From the cell containing the given text, extract its center point as (x, y) coordinate. 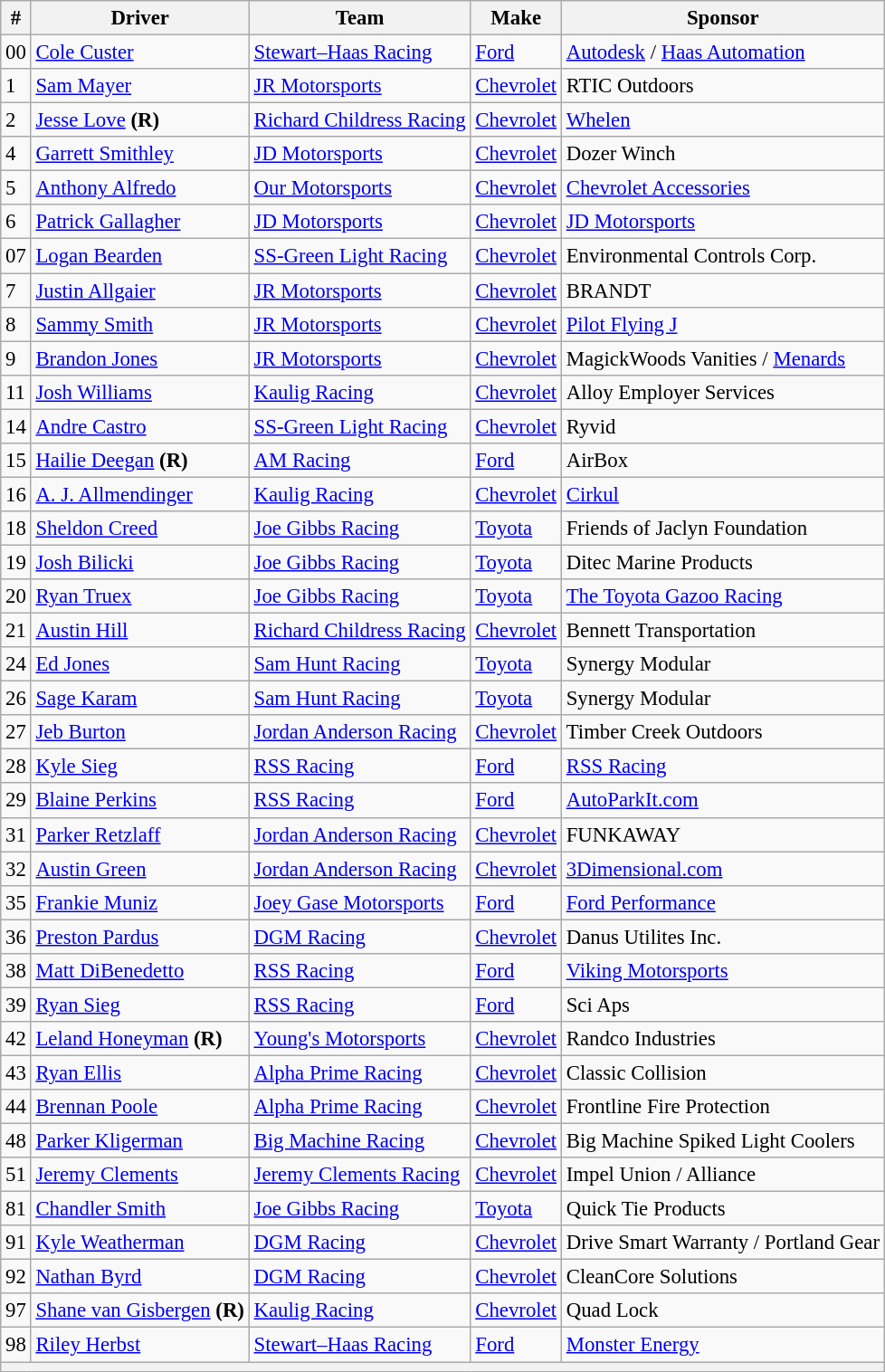
Drive Smart Warranty / Portland Gear (722, 1243)
Sammy Smith (139, 324)
Bennett Transportation (722, 631)
Sponsor (722, 18)
21 (16, 631)
AutoParkIt.com (722, 801)
48 (16, 1141)
11 (16, 392)
Whelen (722, 120)
81 (16, 1209)
CleanCore Solutions (722, 1277)
Ford Performance (722, 902)
Andre Castro (139, 426)
Team (360, 18)
Sheldon Creed (139, 529)
Hailie Deegan (R) (139, 461)
Frontline Fire Protection (722, 1107)
Danus Utilites Inc. (722, 937)
Garrett Smithley (139, 154)
91 (16, 1243)
98 (16, 1345)
Ditec Marine Products (722, 562)
Kyle Weatherman (139, 1243)
00 (16, 52)
Sam Mayer (139, 86)
38 (16, 971)
Anthony Alfredo (139, 188)
39 (16, 1005)
Patrick Gallagher (139, 222)
Leland Honeyman (R) (139, 1039)
Joey Gase Motorsports (360, 902)
Randco Industries (722, 1039)
RTIC Outdoors (722, 86)
Josh Williams (139, 392)
Frankie Muniz (139, 902)
Ryvid (722, 426)
Timber Creek Outdoors (722, 732)
5 (16, 188)
Ryan Sieg (139, 1005)
Nathan Byrd (139, 1277)
Cole Custer (139, 52)
# (16, 18)
44 (16, 1107)
32 (16, 869)
36 (16, 937)
16 (16, 494)
Brandon Jones (139, 358)
Cirkul (722, 494)
Ryan Ellis (139, 1072)
Driver (139, 18)
29 (16, 801)
8 (16, 324)
Ed Jones (139, 664)
27 (16, 732)
BRANDT (722, 291)
Josh Bilicki (139, 562)
Sci Aps (722, 1005)
Jeb Burton (139, 732)
Quick Tie Products (722, 1209)
Riley Herbst (139, 1345)
9 (16, 358)
1 (16, 86)
Justin Allgaier (139, 291)
4 (16, 154)
Parker Kligerman (139, 1141)
Austin Hill (139, 631)
42 (16, 1039)
3Dimensional.com (722, 869)
28 (16, 767)
Friends of Jaclyn Foundation (722, 529)
07 (16, 256)
43 (16, 1072)
Preston Pardus (139, 937)
7 (16, 291)
Brennan Poole (139, 1107)
AM Racing (360, 461)
Viking Motorsports (722, 971)
31 (16, 834)
Logan Bearden (139, 256)
20 (16, 596)
Shane van Gisbergen (R) (139, 1311)
A. J. Allmendinger (139, 494)
Quad Lock (722, 1311)
Kyle Sieg (139, 767)
97 (16, 1311)
Matt DiBenedetto (139, 971)
2 (16, 120)
Jesse Love (R) (139, 120)
Big Machine Spiked Light Coolers (722, 1141)
Blaine Perkins (139, 801)
Alloy Employer Services (722, 392)
Monster Energy (722, 1345)
Pilot Flying J (722, 324)
Chevrolet Accessories (722, 188)
Ryan Truex (139, 596)
6 (16, 222)
24 (16, 664)
Autodesk / Haas Automation (722, 52)
18 (16, 529)
19 (16, 562)
Sage Karam (139, 699)
Young's Motorsports (360, 1039)
Parker Retzlaff (139, 834)
Environmental Controls Corp. (722, 256)
14 (16, 426)
26 (16, 699)
MagickWoods Vanities / Menards (722, 358)
Chandler Smith (139, 1209)
35 (16, 902)
Jeremy Clements (139, 1175)
AirBox (722, 461)
Dozer Winch (722, 154)
Impel Union / Alliance (722, 1175)
Big Machine Racing (360, 1141)
Make (516, 18)
Classic Collision (722, 1072)
The Toyota Gazoo Racing (722, 596)
Jeremy Clements Racing (360, 1175)
Our Motorsports (360, 188)
Austin Green (139, 869)
FUNKAWAY (722, 834)
51 (16, 1175)
92 (16, 1277)
15 (16, 461)
